Provide the [X, Y] coordinate of the cell's center where the given text is located.  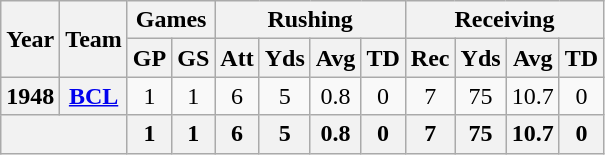
Year [30, 39]
Att [237, 58]
Games [170, 20]
BCL [94, 96]
Receiving [504, 20]
Rec [430, 58]
GS [194, 58]
1948 [30, 96]
Rushing [310, 20]
Team [94, 39]
GP [149, 58]
